Output the [x, y] coordinate of the center of the cell containing the given text.  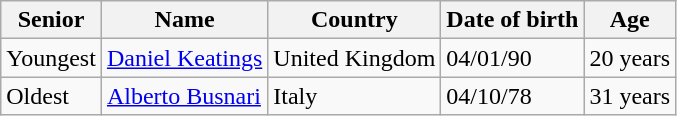
Country [354, 20]
Age [630, 20]
31 years [630, 96]
04/10/78 [512, 96]
Oldest [52, 96]
20 years [630, 58]
Name [184, 20]
Senior [52, 20]
Daniel Keatings [184, 58]
Date of birth [512, 20]
04/01/90 [512, 58]
Alberto Busnari [184, 96]
United Kingdom [354, 58]
Youngest [52, 58]
Italy [354, 96]
